Find where the given text appears and provide that cell's center as [x, y] coordinate. 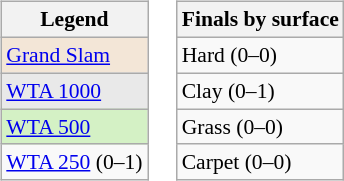
WTA 250 (0–1) [74, 162]
WTA 1000 [74, 91]
Carpet (0–0) [260, 162]
Clay (0–1) [260, 91]
WTA 500 [74, 127]
Hard (0–0) [260, 55]
Legend [74, 20]
Finals by surface [260, 20]
Grand Slam [74, 55]
Grass (0–0) [260, 127]
